From the cell containing the given text, extract its center point as (x, y) coordinate. 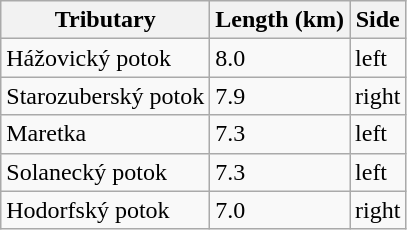
Hážovický potok (106, 58)
Solanecký potok (106, 172)
Hodorfský potok (106, 210)
Maretka (106, 134)
Tributary (106, 20)
Length (km) (280, 20)
Starozuberský potok (106, 96)
Side (378, 20)
7.0 (280, 210)
8.0 (280, 58)
7.9 (280, 96)
